Find where the given text appears and provide that cell's center as (x, y) coordinate. 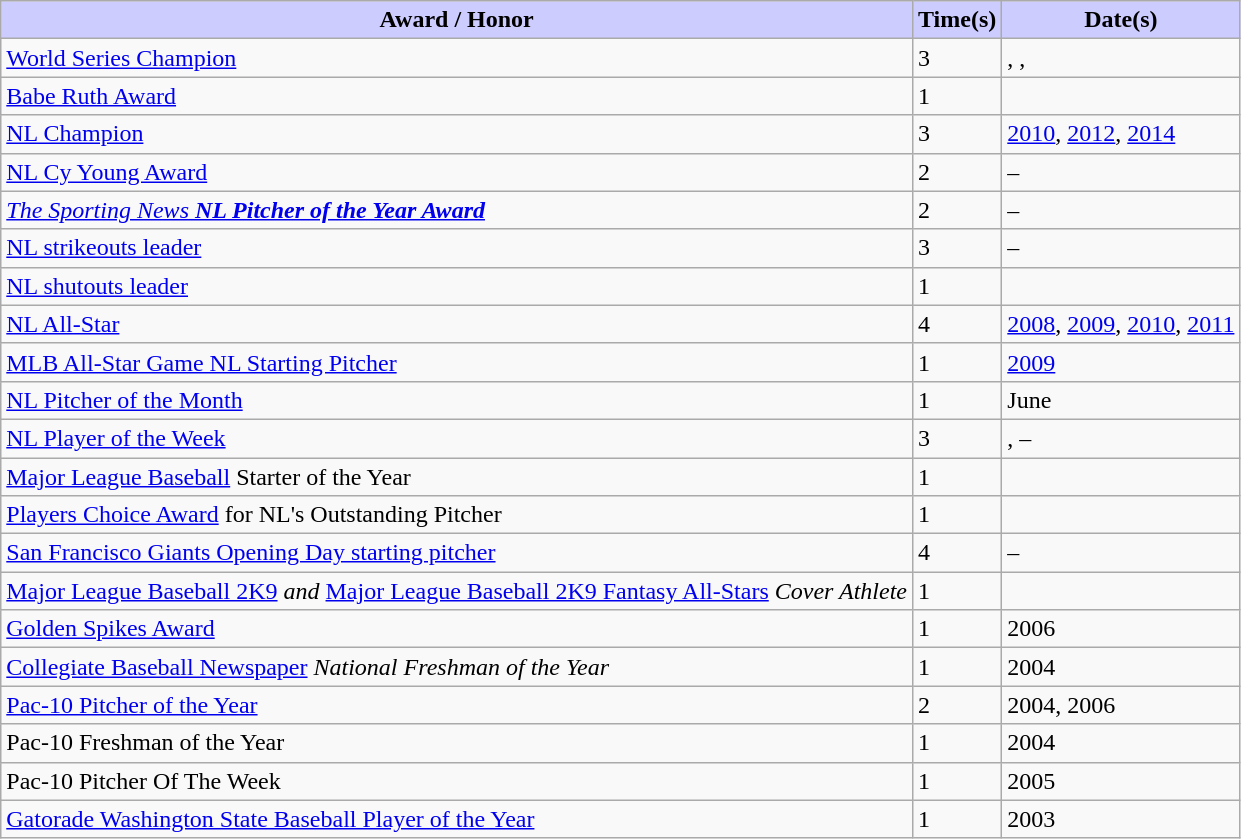
2008, 2009, 2010, 2011 (1121, 324)
2010, 2012, 2014 (1121, 134)
Date(s) (1121, 20)
Pac-10 Freshman of the Year (457, 743)
, – (1121, 438)
The Sporting News NL Pitcher of the Year Award (457, 210)
Gatorade Washington State Baseball Player of the Year (457, 819)
2004, 2006 (1121, 705)
World Series Champion (457, 58)
Award / Honor (457, 20)
Pac-10 Pitcher Of The Week (457, 781)
2009 (1121, 362)
NL All-Star (457, 324)
Major League Baseball Starter of the Year (457, 477)
2003 (1121, 819)
NL Pitcher of the Month (457, 400)
NL strikeouts leader (457, 248)
Players Choice Award for NL's Outstanding Pitcher (457, 515)
Babe Ruth Award (457, 96)
NL Cy Young Award (457, 172)
Major League Baseball 2K9 and Major League Baseball 2K9 Fantasy All-Stars Cover Athlete (457, 591)
Collegiate Baseball Newspaper National Freshman of the Year (457, 667)
NL shutouts leader (457, 286)
June (1121, 400)
NL Player of the Week (457, 438)
NL Champion (457, 134)
Time(s) (956, 20)
2005 (1121, 781)
San Francisco Giants Opening Day starting pitcher (457, 553)
, , (1121, 58)
MLB All-Star Game NL Starting Pitcher (457, 362)
Pac-10 Pitcher of the Year (457, 705)
2006 (1121, 629)
Golden Spikes Award (457, 629)
